Capture the cell that displays the provided text and extract its (X, Y) central coordinate. 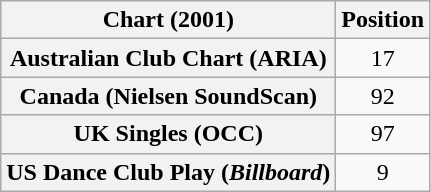
UK Singles (OCC) (168, 134)
Canada (Nielsen SoundScan) (168, 96)
Position (383, 20)
17 (383, 58)
97 (383, 134)
Chart (2001) (168, 20)
Australian Club Chart (ARIA) (168, 58)
US Dance Club Play (Billboard) (168, 172)
9 (383, 172)
92 (383, 96)
